Pinpoint the cell where the given text exists, returning its [X, Y] midpoint coordinate. 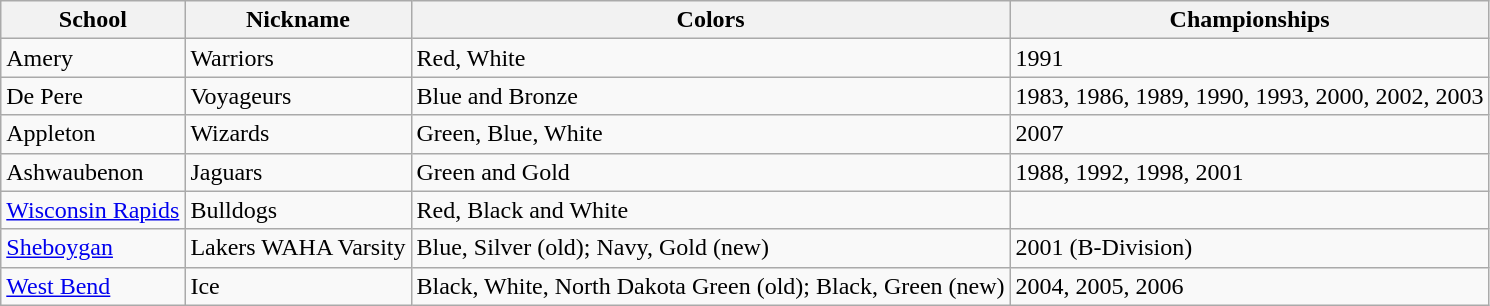
Jaguars [298, 172]
2001 (B-Division) [1250, 248]
West Bend [93, 286]
Blue and Bronze [710, 96]
Bulldogs [298, 210]
Amery [93, 58]
2004, 2005, 2006 [1250, 286]
Sheboygan [93, 248]
Ashwaubenon [93, 172]
Voyageurs [298, 96]
2007 [1250, 134]
Ice [298, 286]
Wisconsin Rapids [93, 210]
1983, 1986, 1989, 1990, 1993, 2000, 2002, 2003 [1250, 96]
Green, Blue, White [710, 134]
1991 [1250, 58]
Championships [1250, 20]
Colors [710, 20]
Appleton [93, 134]
Blue, Silver (old); Navy, Gold (new) [710, 248]
School [93, 20]
Nickname [298, 20]
Green and Gold [710, 172]
Red, White [710, 58]
1988, 1992, 1998, 2001 [1250, 172]
Wizards [298, 134]
De Pere [93, 96]
Warriors [298, 58]
Lakers WAHA Varsity [298, 248]
Red, Black and White [710, 210]
Black, White, North Dakota Green (old); Black, Green (new) [710, 286]
